Find where the given text appears and provide that cell's center as [x, y] coordinate. 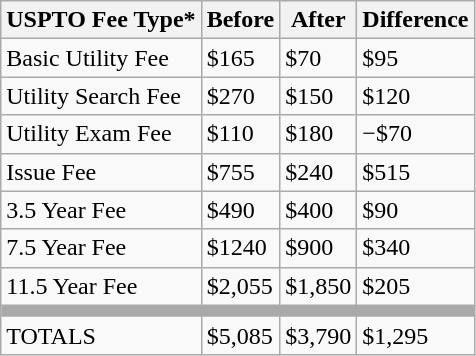
$165 [240, 58]
$70 [318, 58]
7.5 Year Fee [101, 248]
$900 [318, 248]
After [318, 20]
$2,055 [240, 286]
$1,295 [416, 335]
$340 [416, 248]
$150 [318, 96]
USPTO Fee Type* [101, 20]
$180 [318, 134]
$120 [416, 96]
3.5 Year Fee [101, 210]
$515 [416, 172]
Issue Fee [101, 172]
Utility Search Fee [101, 96]
$400 [318, 210]
$240 [318, 172]
$5,085 [240, 335]
$3,790 [318, 335]
$1240 [240, 248]
$95 [416, 58]
Basic Utility Fee [101, 58]
$755 [240, 172]
$270 [240, 96]
$490 [240, 210]
$205 [416, 286]
Before [240, 20]
$90 [416, 210]
Difference [416, 20]
$110 [240, 134]
Utility Exam Fee [101, 134]
$1,850 [318, 286]
−$70 [416, 134]
TOTALS [101, 335]
11.5 Year Fee [101, 286]
